Extract the (X, Y) coordinate from the center of the cell holding the provided text.  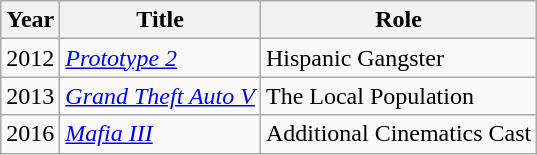
Hispanic Gangster (398, 58)
Year (30, 20)
Prototype 2 (160, 58)
Role (398, 20)
Mafia III (160, 134)
2016 (30, 134)
Additional Cinematics Cast (398, 134)
Grand Theft Auto V (160, 96)
Title (160, 20)
2012 (30, 58)
2013 (30, 96)
The Local Population (398, 96)
